Capture the cell that displays the provided text and extract its (x, y) central coordinate. 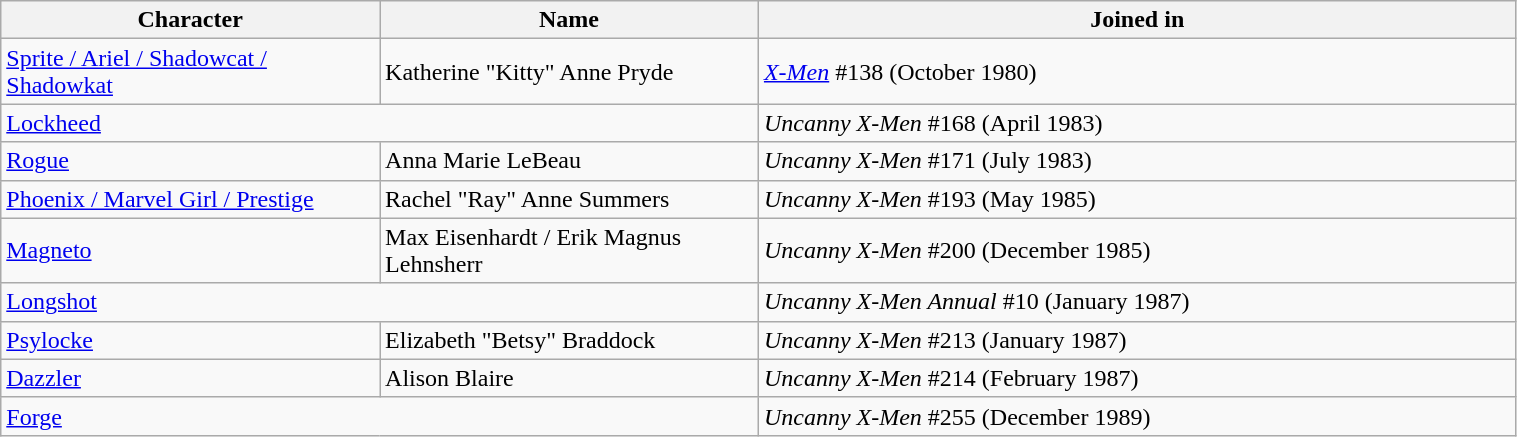
Alison Blaire (570, 378)
Elizabeth "Betsy" Braddock (570, 340)
Psylocke (190, 340)
Max Eisenhardt / Erik Magnus Lehnsherr (570, 250)
Character (190, 20)
Anna Marie LeBeau (570, 161)
Uncanny X-Men #213 (January 1987) (1137, 340)
Sprite / Ariel / Shadowcat / Shadowkat (190, 72)
Rachel "Ray" Anne Summers (570, 199)
Uncanny X-Men #214 (February 1987) (1137, 378)
Uncanny X-Men #255 (December 1989) (1137, 416)
Dazzler (190, 378)
Uncanny X-Men #171 (July 1983) (1137, 161)
Uncanny X-Men #200 (December 1985) (1137, 250)
Longshot (380, 302)
Name (570, 20)
Magneto (190, 250)
Joined in (1137, 20)
X-Men #138 (October 1980) (1137, 72)
Rogue (190, 161)
Katherine "Kitty" Anne Pryde (570, 72)
Uncanny X-Men #168 (April 1983) (1137, 123)
Phoenix / Marvel Girl / Prestige (190, 199)
Lockheed (380, 123)
Uncanny X-Men Annual #10 (January 1987) (1137, 302)
Forge (380, 416)
Uncanny X-Men #193 (May 1985) (1137, 199)
